Provide the [x, y] coordinate of the cell's center where the given text is located.  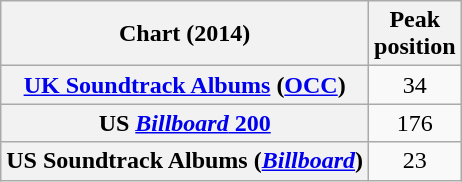
UK Soundtrack Albums (OCC) [185, 85]
23 [415, 161]
US Billboard 200 [185, 123]
Chart (2014) [185, 34]
176 [415, 123]
34 [415, 85]
US Soundtrack Albums (Billboard) [185, 161]
Peakposition [415, 34]
